Capture the cell that displays the provided text and extract its (X, Y) central coordinate. 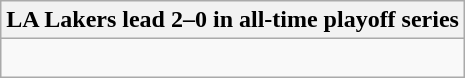
LA Lakers lead 2–0 in all-time playoff series (233, 20)
